For the text-containing cell, return its midpoint in [X, Y] coordinate format. 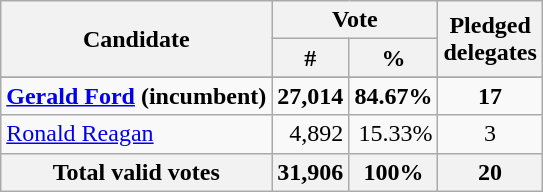
% [394, 58]
Total valid votes [136, 172]
17 [490, 96]
3 [490, 134]
Pledgeddelegates [490, 39]
Ronald Reagan [136, 134]
20 [490, 172]
100% [394, 172]
84.67% [394, 96]
Vote [355, 20]
Candidate [136, 39]
4,892 [310, 134]
15.33% [394, 134]
# [310, 58]
27,014 [310, 96]
Gerald Ford (incumbent) [136, 96]
31,906 [310, 172]
